Determine the [X, Y] coordinate at the center of the cell enclosing the given text.  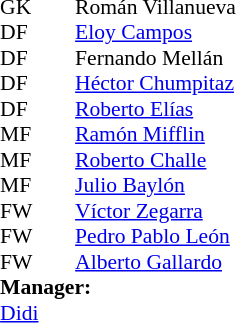
Eloy Campos [156, 33]
Pedro Pablo León [156, 237]
Roberto Challe [156, 160]
Roberto Elías [156, 109]
Fernando Mellán [156, 58]
Víctor Zegarra [156, 211]
Ramón Mifflin [156, 135]
Héctor Chumpitaz [156, 83]
Manager: [118, 287]
Alberto Gallardo [156, 262]
Julio Baylón [156, 185]
